Identify which cell holds the provided text, then report its (x, y) central coordinate. 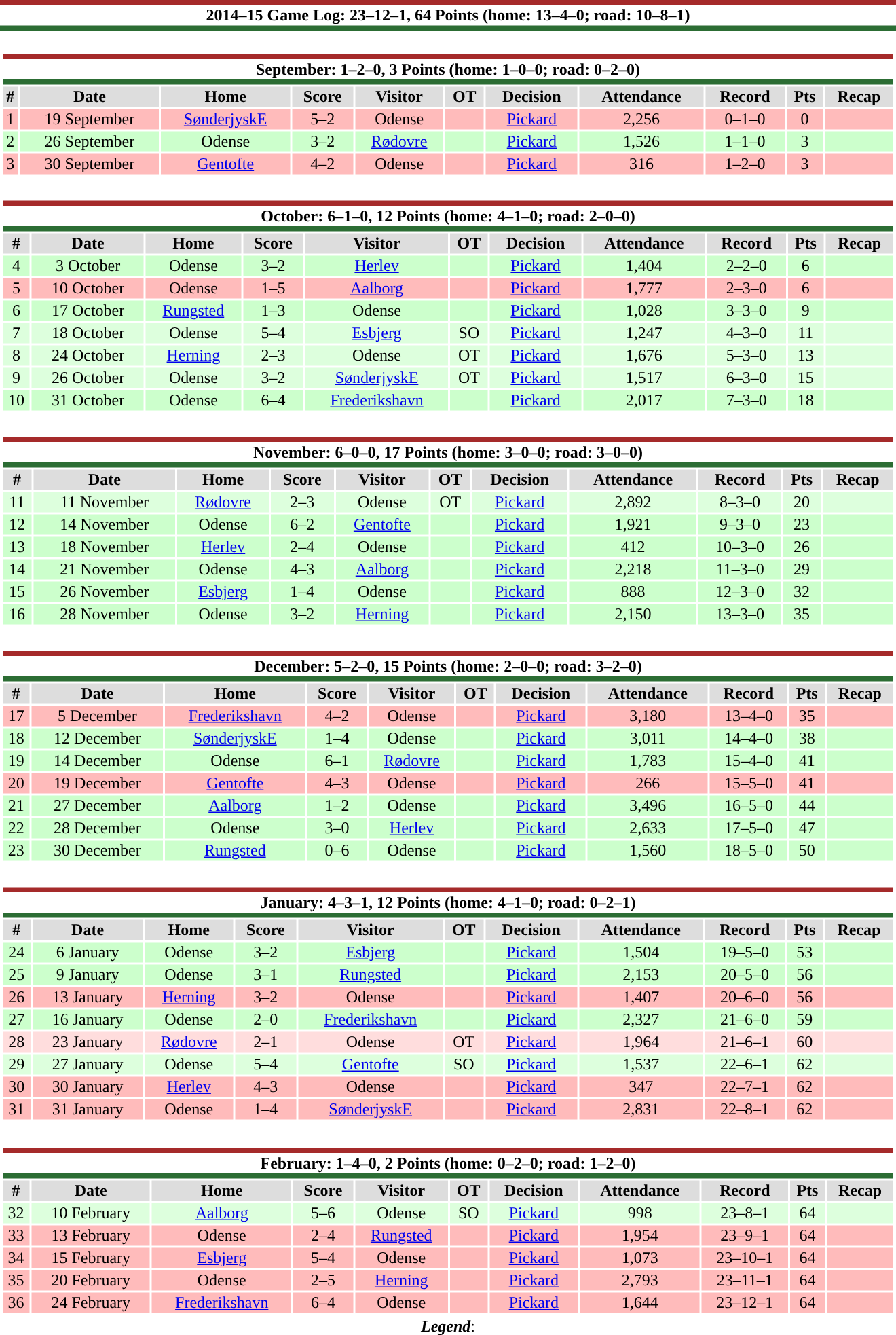
9 January (88, 974)
2–1 (266, 1042)
0–6 (337, 851)
21 November (105, 570)
5–2 (322, 119)
50 (806, 851)
20–5–0 (744, 974)
2,218 (633, 570)
2–0 (266, 1019)
2,892 (633, 502)
7–3–0 (747, 400)
1,964 (641, 1042)
1,954 (640, 1235)
6–2 (301, 525)
30 September (90, 164)
19–5–0 (744, 953)
1–3 (273, 310)
13–3–0 (740, 615)
38 (806, 738)
1,676 (644, 355)
23 January (88, 1042)
3 October (88, 266)
15–5–0 (749, 783)
2–5 (323, 1280)
1,644 (640, 1303)
1–2–0 (745, 164)
28 November (105, 615)
11–3–0 (740, 570)
5–6 (323, 1213)
December: 5–2–0, 15 Points (home: 2–0–0; road: 3–2–0) (448, 665)
10 (16, 400)
27 (16, 1019)
3–3–0 (747, 310)
2,153 (641, 974)
15 February (91, 1258)
47 (806, 828)
53 (805, 953)
1,247 (644, 333)
19 (16, 761)
20 February (91, 1280)
998 (640, 1213)
3,180 (648, 716)
3,496 (648, 806)
January: 4–3–1, 12 Points (home: 4–1–0; road: 0–2–1) (448, 902)
34 (16, 1258)
18 October (88, 333)
8 (16, 355)
16–5–0 (749, 806)
3–0 (337, 828)
November: 6–0–0, 17 Points (home: 3–0–0; road: 3–0–0) (448, 452)
16 January (88, 1019)
2 (11, 142)
9–3–0 (740, 525)
28 (16, 1042)
21–6–0 (744, 1019)
1,783 (648, 761)
23–9–1 (745, 1235)
24 October (88, 355)
5 (16, 289)
10 October (88, 289)
31 January (88, 1109)
7 (16, 333)
10 February (91, 1213)
27 December (98, 806)
17 (16, 716)
1–2 (337, 806)
14 (17, 570)
26 September (90, 142)
2,017 (644, 400)
12 (17, 525)
1–5 (273, 289)
13 February (91, 1235)
14–4–0 (749, 738)
1,504 (641, 953)
20–6–0 (744, 998)
26 October (88, 378)
1,517 (644, 378)
12–3–0 (740, 591)
22 (16, 828)
1,777 (644, 289)
6–3–0 (747, 378)
1,404 (644, 266)
1 (11, 119)
13 January (88, 998)
0–1–0 (745, 119)
1,526 (641, 142)
2,793 (640, 1280)
24 February (91, 1303)
2,150 (633, 615)
5–3–0 (747, 355)
17–5–0 (749, 828)
21 (16, 806)
4 (16, 266)
18 November (105, 547)
2,256 (641, 119)
22–6–1 (744, 1064)
59 (805, 1019)
19 December (98, 783)
1,560 (648, 851)
2–2–0 (747, 266)
15–4–0 (749, 761)
33 (16, 1235)
12 December (98, 738)
26 November (105, 591)
316 (641, 164)
23–12–1 (745, 1303)
10–3–0 (740, 547)
22–7–1 (744, 1087)
31 October (88, 400)
30 (16, 1087)
September: 1–2–0, 3 Points (home: 1–0–0; road: 0–2–0) (448, 69)
30 December (98, 851)
6–1 (337, 761)
30 January (88, 1087)
1,407 (641, 998)
16 (17, 615)
0 (805, 119)
1,537 (641, 1064)
60 (805, 1042)
8–3–0 (740, 502)
1,921 (633, 525)
347 (641, 1087)
3–1 (266, 974)
23–8–1 (745, 1213)
21–6–1 (744, 1042)
4–3–0 (747, 333)
February: 1–4–0, 2 Points (home: 0–2–0; road: 1–2–0) (448, 1163)
11 November (105, 502)
22–8–1 (744, 1109)
28 December (98, 828)
2,327 (641, 1019)
1–1–0 (745, 142)
44 (806, 806)
27 January (88, 1064)
2,633 (648, 828)
3,011 (648, 738)
23–11–1 (745, 1280)
2–3–0 (747, 289)
24 (16, 953)
31 (16, 1109)
13–4–0 (749, 716)
2,831 (641, 1109)
412 (633, 547)
17 October (88, 310)
6 January (88, 953)
23–10–1 (745, 1258)
1,028 (644, 310)
1,073 (640, 1258)
14 November (105, 525)
18–5–0 (749, 851)
266 (648, 783)
5 December (98, 716)
October: 6–1–0, 12 Points (home: 4–1–0; road: 2–0–0) (448, 216)
888 (633, 591)
25 (16, 974)
19 September (90, 119)
14 December (98, 761)
36 (16, 1303)
